Extract the [x, y] coordinate from the center of the cell holding the provided text.  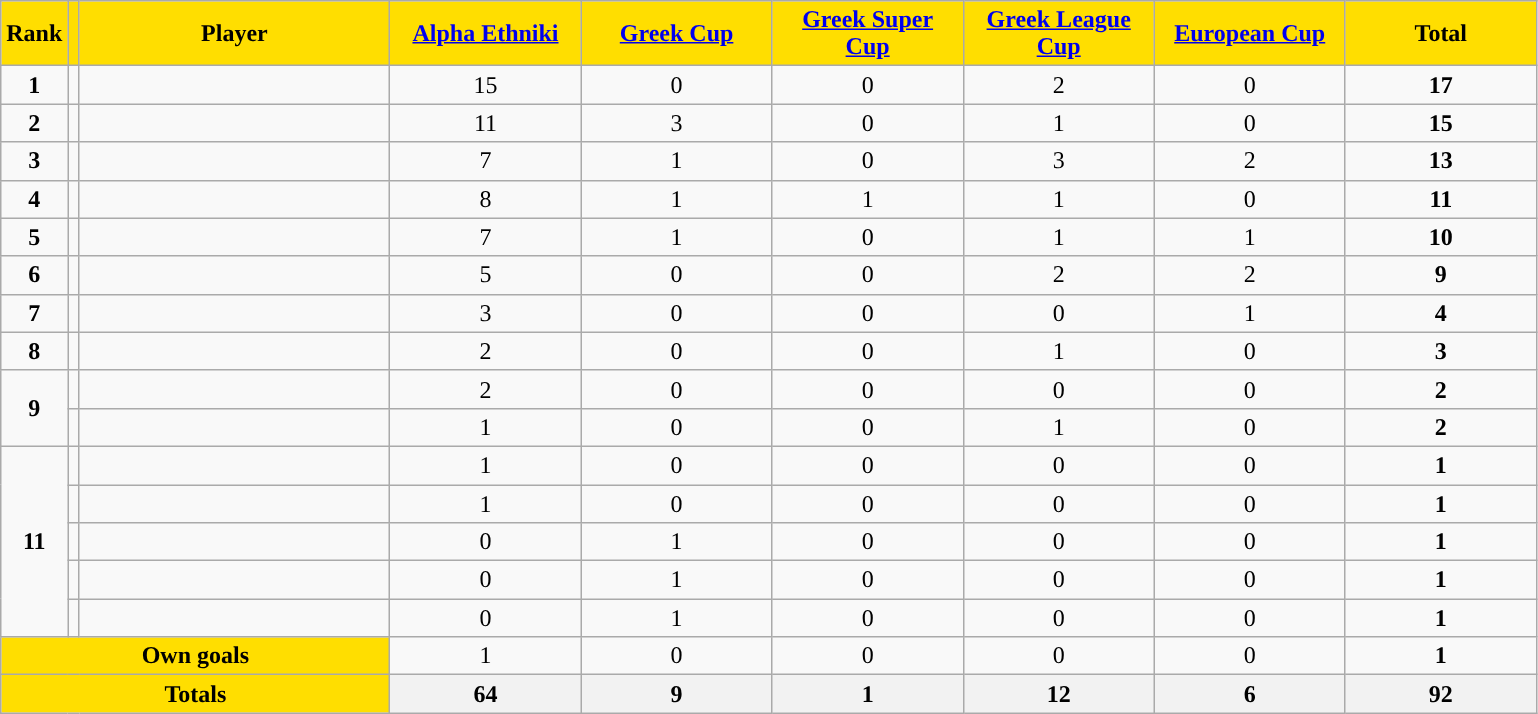
Own goals [196, 656]
Greek Super Cup [868, 34]
Totals [196, 694]
Alpha Ethniki [486, 34]
Greek Cup [676, 34]
Greek League Cup [1058, 34]
13 [1440, 161]
10 [1440, 237]
12 [1058, 694]
17 [1440, 85]
European Cup [1250, 34]
64 [486, 694]
92 [1440, 694]
Player [234, 34]
Total [1440, 34]
Rank [34, 34]
